Find where the given text appears and provide that cell's center as [X, Y] coordinate. 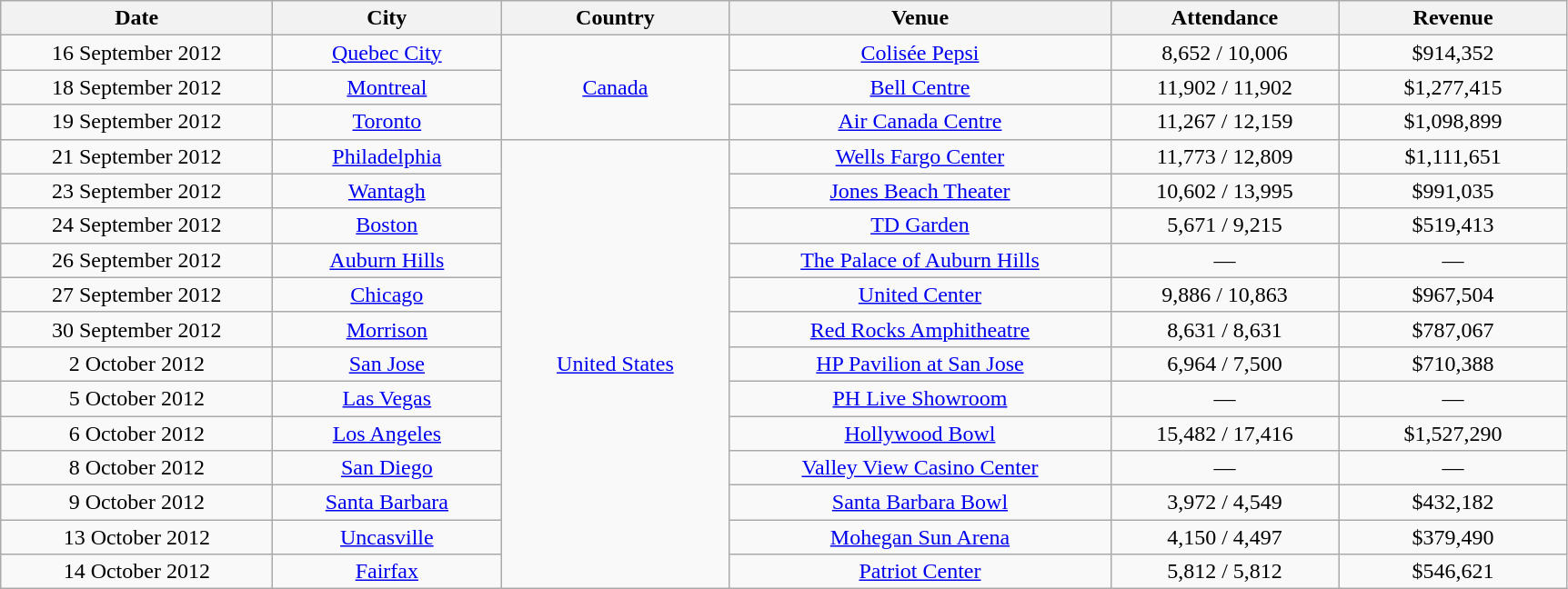
21 September 2012 [136, 156]
Wells Fargo Center [920, 156]
24 September 2012 [136, 225]
5,671 / 9,215 [1224, 225]
Valley View Casino Center [920, 468]
$519,413 [1453, 225]
Las Vegas [387, 398]
Auburn Hills [387, 260]
$379,490 [1453, 537]
$1,527,290 [1453, 434]
Colisée Pepsi [920, 53]
16 September 2012 [136, 53]
Hollywood Bowl [920, 434]
8 October 2012 [136, 468]
Canada [615, 87]
Boston [387, 225]
$710,388 [1453, 364]
Santa Barbara Bowl [920, 503]
9,886 / 10,863 [1224, 294]
Air Canada Centre [920, 122]
Fairfax [387, 572]
Venue [920, 18]
Mohegan Sun Arena [920, 537]
$1,098,899 [1453, 122]
$432,182 [1453, 503]
$914,352 [1453, 53]
Attendance [1224, 18]
Country [615, 18]
Quebec City [387, 53]
PH Live Showroom [920, 398]
San Diego [387, 468]
Patriot Center [920, 572]
11,902 / 11,902 [1224, 87]
HP Pavilion at San Jose [920, 364]
$1,111,651 [1453, 156]
Jones Beach Theater [920, 191]
13 October 2012 [136, 537]
8,631 / 8,631 [1224, 329]
2 October 2012 [136, 364]
Morrison [387, 329]
10,602 / 13,995 [1224, 191]
11,773 / 12,809 [1224, 156]
Date [136, 18]
5 October 2012 [136, 398]
18 September 2012 [136, 87]
9 October 2012 [136, 503]
3,972 / 4,549 [1224, 503]
Uncasville [387, 537]
$967,504 [1453, 294]
Toronto [387, 122]
15,482 / 17,416 [1224, 434]
Philadelphia [387, 156]
$546,621 [1453, 572]
Revenue [1453, 18]
5,812 / 5,812 [1224, 572]
6,964 / 7,500 [1224, 364]
Montreal [387, 87]
TD Garden [920, 225]
Wantagh [387, 191]
23 September 2012 [136, 191]
19 September 2012 [136, 122]
City [387, 18]
4,150 / 4,497 [1224, 537]
$991,035 [1453, 191]
$1,277,415 [1453, 87]
United Center [920, 294]
Red Rocks Amphitheatre [920, 329]
Bell Centre [920, 87]
$787,067 [1453, 329]
Chicago [387, 294]
14 October 2012 [136, 572]
26 September 2012 [136, 260]
27 September 2012 [136, 294]
6 October 2012 [136, 434]
30 September 2012 [136, 329]
8,652 / 10,006 [1224, 53]
The Palace of Auburn Hills [920, 260]
11,267 / 12,159 [1224, 122]
Los Angeles [387, 434]
United States [615, 364]
San Jose [387, 364]
Santa Barbara [387, 503]
